Detect which cell encompasses the target text, then output its [x, y] center coordinate. 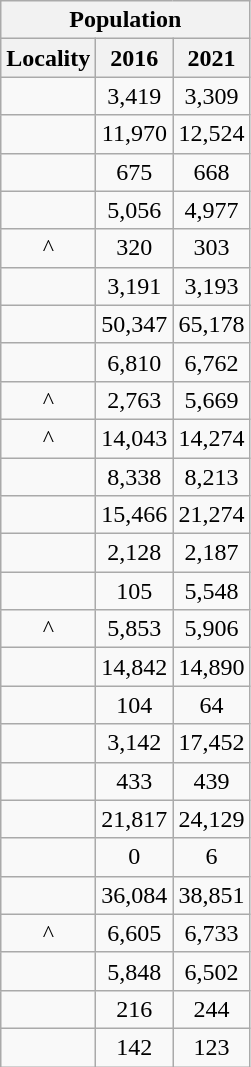
3,193 [212, 286]
5,848 [134, 971]
6,810 [134, 362]
2,128 [134, 553]
3,142 [134, 743]
17,452 [212, 743]
104 [134, 705]
5,669 [212, 400]
5,548 [212, 591]
6,502 [212, 971]
24,129 [212, 819]
3,191 [134, 286]
244 [212, 1009]
3,419 [134, 96]
2,187 [212, 553]
38,851 [212, 895]
5,853 [134, 629]
5,906 [212, 629]
6 [212, 857]
65,178 [212, 324]
303 [212, 248]
675 [134, 172]
4,977 [212, 210]
123 [212, 1047]
8,213 [212, 477]
668 [212, 172]
439 [212, 781]
21,274 [212, 515]
216 [134, 1009]
6,733 [212, 933]
2016 [134, 58]
3,309 [212, 96]
14,890 [212, 667]
15,466 [134, 515]
12,524 [212, 134]
5,056 [134, 210]
Population [126, 20]
14,842 [134, 667]
320 [134, 248]
142 [134, 1047]
8,338 [134, 477]
14,043 [134, 438]
6,605 [134, 933]
433 [134, 781]
64 [212, 705]
14,274 [212, 438]
6,762 [212, 362]
105 [134, 591]
21,817 [134, 819]
2,763 [134, 400]
11,970 [134, 134]
Locality [48, 58]
50,347 [134, 324]
2021 [212, 58]
0 [134, 857]
36,084 [134, 895]
